For the text-containing cell, return its midpoint in (X, Y) coordinate format. 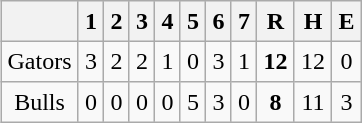
6 (219, 21)
4 (168, 21)
Bulls (40, 102)
R (276, 21)
H (313, 21)
7 (244, 21)
11 (313, 102)
E (347, 21)
Gators (40, 61)
8 (276, 102)
